Identify which cell holds the provided text, then report its (X, Y) central coordinate. 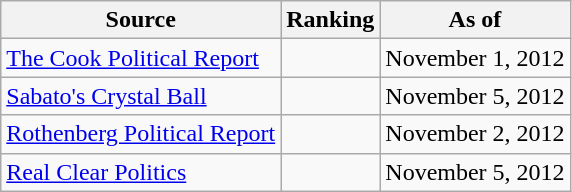
As of (475, 20)
November 1, 2012 (475, 58)
The Cook Political Report (141, 58)
Source (141, 20)
Ranking (330, 20)
Sabato's Crystal Ball (141, 96)
November 2, 2012 (475, 134)
Real Clear Politics (141, 172)
Rothenberg Political Report (141, 134)
